Detect which cell encompasses the target text, then output its [X, Y] center coordinate. 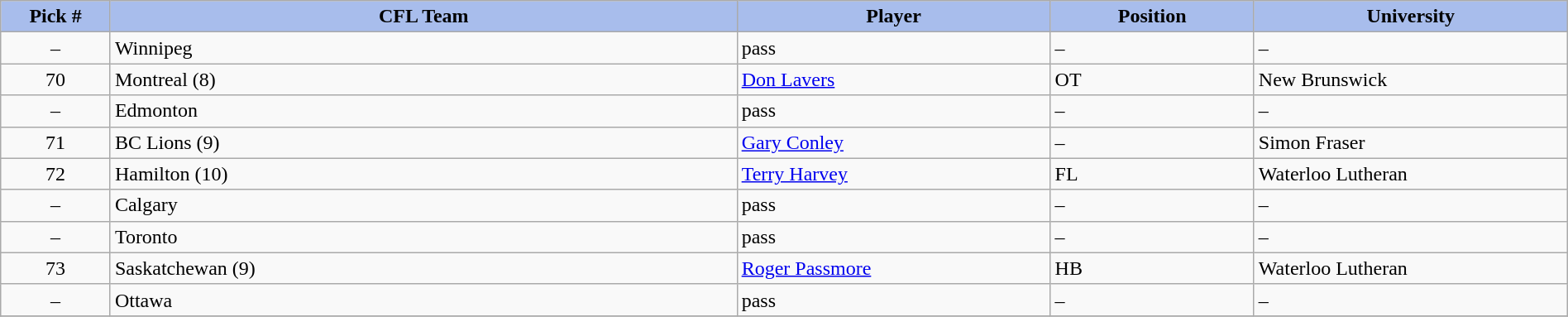
Montreal (8) [423, 79]
BC Lions (9) [423, 142]
CFL Team [423, 17]
Ottawa [423, 300]
70 [56, 79]
Hamilton (10) [423, 174]
University [1411, 17]
FL [1152, 174]
71 [56, 142]
Gary Conley [893, 142]
Simon Fraser [1411, 142]
Winnipeg [423, 48]
Terry Harvey [893, 174]
OT [1152, 79]
Toronto [423, 237]
New Brunswick [1411, 79]
Roger Passmore [893, 268]
73 [56, 268]
Pick # [56, 17]
Player [893, 17]
HB [1152, 268]
Saskatchewan (9) [423, 268]
Calgary [423, 205]
72 [56, 174]
Don Lavers [893, 79]
Edmonton [423, 111]
Position [1152, 17]
